Scan for the cell matching the given text and deliver its [X, Y] coordinate at center. 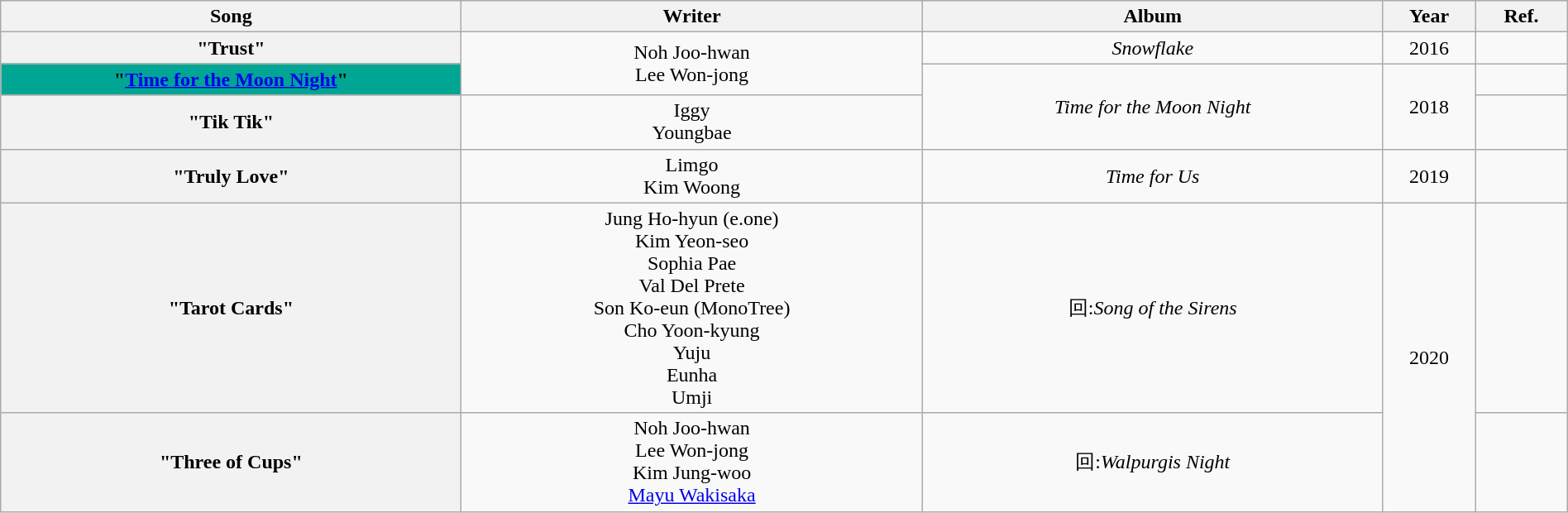
"Truly Love" [232, 175]
Time for the Moon Night [1153, 106]
2020 [1429, 357]
Writer [691, 17]
Song [232, 17]
Jung Ho-hyun (e.one)Kim Yeon-seoSophia PaeVal Del PreteSon Ko-eun (MonoTree)Cho Yoon-kyungYujuEunhaUmji [691, 308]
回:Song of the Sirens [1153, 308]
Year [1429, 17]
Noh Joo-hwanLee Won-jong [691, 64]
Album [1153, 17]
回:Walpurgis Night [1153, 462]
Time for Us [1153, 175]
Snowflake [1153, 48]
2019 [1429, 175]
IggyYoungbae [691, 122]
Noh Joo-hwanLee Won-jongKim Jung-wooMayu Wakisaka [691, 462]
2016 [1429, 48]
"Trust" [232, 48]
2018 [1429, 106]
"Tarot Cards" [232, 308]
LimgoKim Woong [691, 175]
"Tik Tik" [232, 122]
"Time for the Moon Night" [232, 79]
"Three of Cups" [232, 462]
Ref. [1522, 17]
